Locate the cell with the specified text and output its (x, y) center coordinate. 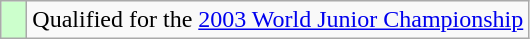
Qualified for the 2003 World Junior Championship (278, 20)
